Provide the [x, y] coordinate of the cell's center where the given text is located.  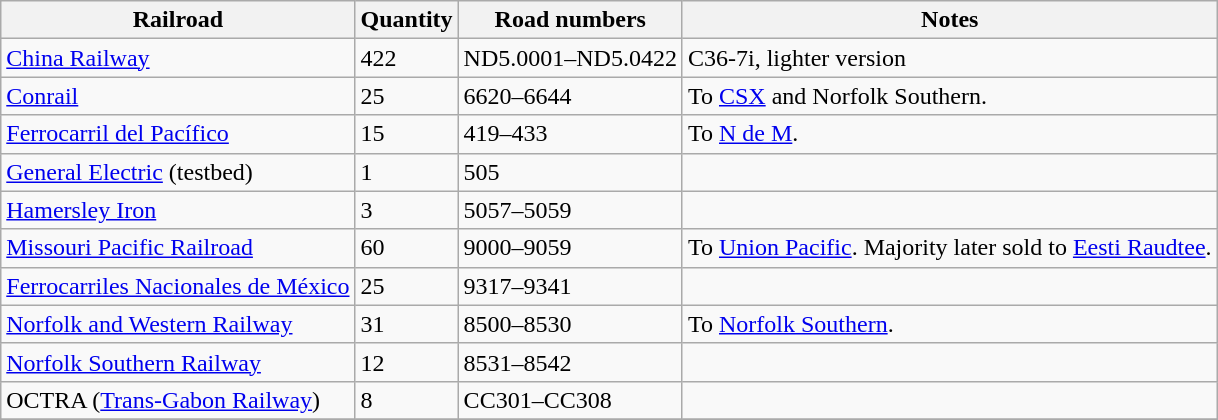
Norfolk and Western Railway [178, 324]
CC301–CC308 [570, 400]
To CSX and Norfolk Southern. [950, 96]
Notes [950, 20]
31 [406, 324]
Conrail [178, 96]
1 [406, 172]
6620–6644 [570, 96]
3 [406, 210]
60 [406, 248]
12 [406, 362]
OCTRA (Trans-Gabon Railway) [178, 400]
8 [406, 400]
To Norfolk Southern. [950, 324]
China Railway [178, 58]
422 [406, 58]
Ferrocarril del Pacífico [178, 134]
505 [570, 172]
ND5.0001–ND5.0422 [570, 58]
8500–8530 [570, 324]
9000–9059 [570, 248]
Road numbers [570, 20]
General Electric (testbed) [178, 172]
5057–5059 [570, 210]
Missouri Pacific Railroad [178, 248]
8531–8542 [570, 362]
C36-7i, lighter version [950, 58]
To Union Pacific. Majority later sold to Eesti Raudtee. [950, 248]
9317–9341 [570, 286]
To N de M. [950, 134]
Hamersley Iron [178, 210]
419–433 [570, 134]
Norfolk Southern Railway [178, 362]
Railroad [178, 20]
Quantity [406, 20]
15 [406, 134]
Ferrocarriles Nacionales de México [178, 286]
